Extract the [x, y] coordinate from the center of the cell holding the provided text.  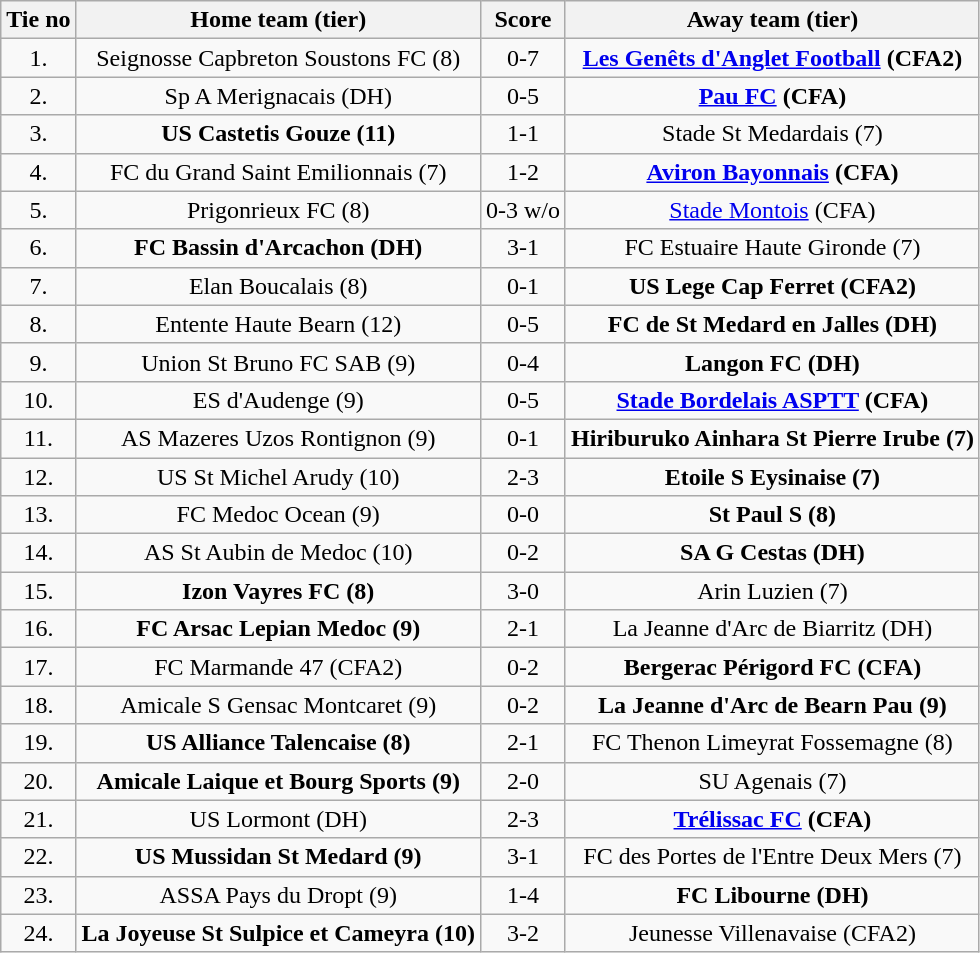
Seignosse Capbreton Soustons FC (8) [278, 58]
Sp A Merignacais (DH) [278, 96]
1. [38, 58]
Trélissac FC (CFA) [772, 819]
St Paul S (8) [772, 515]
Home team (tier) [278, 20]
Langon FC (DH) [772, 362]
FC des Portes de l'Entre Deux Mers (7) [772, 857]
Tie no [38, 20]
Amicale Laique et Bourg Sports (9) [278, 781]
11. [38, 438]
4. [38, 172]
19. [38, 743]
FC Thenon Limeyrat Fossemagne (8) [772, 743]
Aviron Bayonnais (CFA) [772, 172]
3. [38, 134]
Union St Bruno FC SAB (9) [278, 362]
Izon Vayres FC (8) [278, 591]
Arin Luzien (7) [772, 591]
10. [38, 400]
15. [38, 591]
21. [38, 819]
Amicale S Gensac Montcaret (9) [278, 705]
0-0 [522, 515]
FC Bassin d'Arcachon (DH) [278, 248]
Prigonrieux FC (8) [278, 210]
20. [38, 781]
1-1 [522, 134]
La Jeanne d'Arc de Biarritz (DH) [772, 629]
La Jeanne d'Arc de Bearn Pau (9) [772, 705]
US St Michel Arudy (10) [278, 477]
Pau FC (CFA) [772, 96]
Jeunesse Villenavaise (CFA2) [772, 933]
ASSA Pays du Dropt (9) [278, 895]
FC Medoc Ocean (9) [278, 515]
AS St Aubin de Medoc (10) [278, 553]
16. [38, 629]
13. [38, 515]
FC Marmande 47 (CFA2) [278, 667]
23. [38, 895]
7. [38, 286]
US Lege Cap Ferret (CFA2) [772, 286]
Hiriburuko Ainhara St Pierre Irube (7) [772, 438]
0-4 [522, 362]
1-2 [522, 172]
FC Arsac Lepian Medoc (9) [278, 629]
12. [38, 477]
La Joyeuse St Sulpice et Cameyra (10) [278, 933]
AS Mazeres Uzos Rontignon (9) [278, 438]
SU Agenais (7) [772, 781]
14. [38, 553]
Stade Bordelais ASPTT (CFA) [772, 400]
3-0 [522, 591]
22. [38, 857]
Les Genêts d'Anglet Football (CFA2) [772, 58]
FC du Grand Saint Emilionnais (7) [278, 172]
FC Estuaire Haute Gironde (7) [772, 248]
18. [38, 705]
US Alliance Talencaise (8) [278, 743]
Entente Haute Bearn (12) [278, 324]
0-3 w/o [522, 210]
Bergerac Périgord FC (CFA) [772, 667]
9. [38, 362]
2. [38, 96]
3-2 [522, 933]
5. [38, 210]
1-4 [522, 895]
FC Libourne (DH) [772, 895]
6. [38, 248]
Score [522, 20]
Stade St Medardais (7) [772, 134]
24. [38, 933]
ES d'Audenge (9) [278, 400]
FC de St Medard en Jalles (DH) [772, 324]
Etoile S Eysinaise (7) [772, 477]
Stade Montois (CFA) [772, 210]
SA G Cestas (DH) [772, 553]
Away team (tier) [772, 20]
US Castetis Gouze (11) [278, 134]
2-0 [522, 781]
US Mussidan St Medard (9) [278, 857]
US Lormont (DH) [278, 819]
Elan Boucalais (8) [278, 286]
0-7 [522, 58]
8. [38, 324]
17. [38, 667]
